Return the (x, y) coordinate for the center point of the cell that contains the specified text.  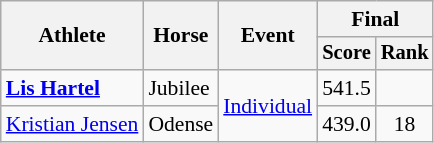
Kristian Jensen (72, 124)
Score (346, 54)
Individual (268, 106)
18 (405, 124)
Lis Hartel (72, 88)
Athlete (72, 36)
Horse (180, 36)
Odense (180, 124)
Jubilee (180, 88)
Final (375, 19)
Event (268, 36)
Rank (405, 54)
541.5 (346, 88)
439.0 (346, 124)
